Return (X, Y) of the center of cell containing provided text 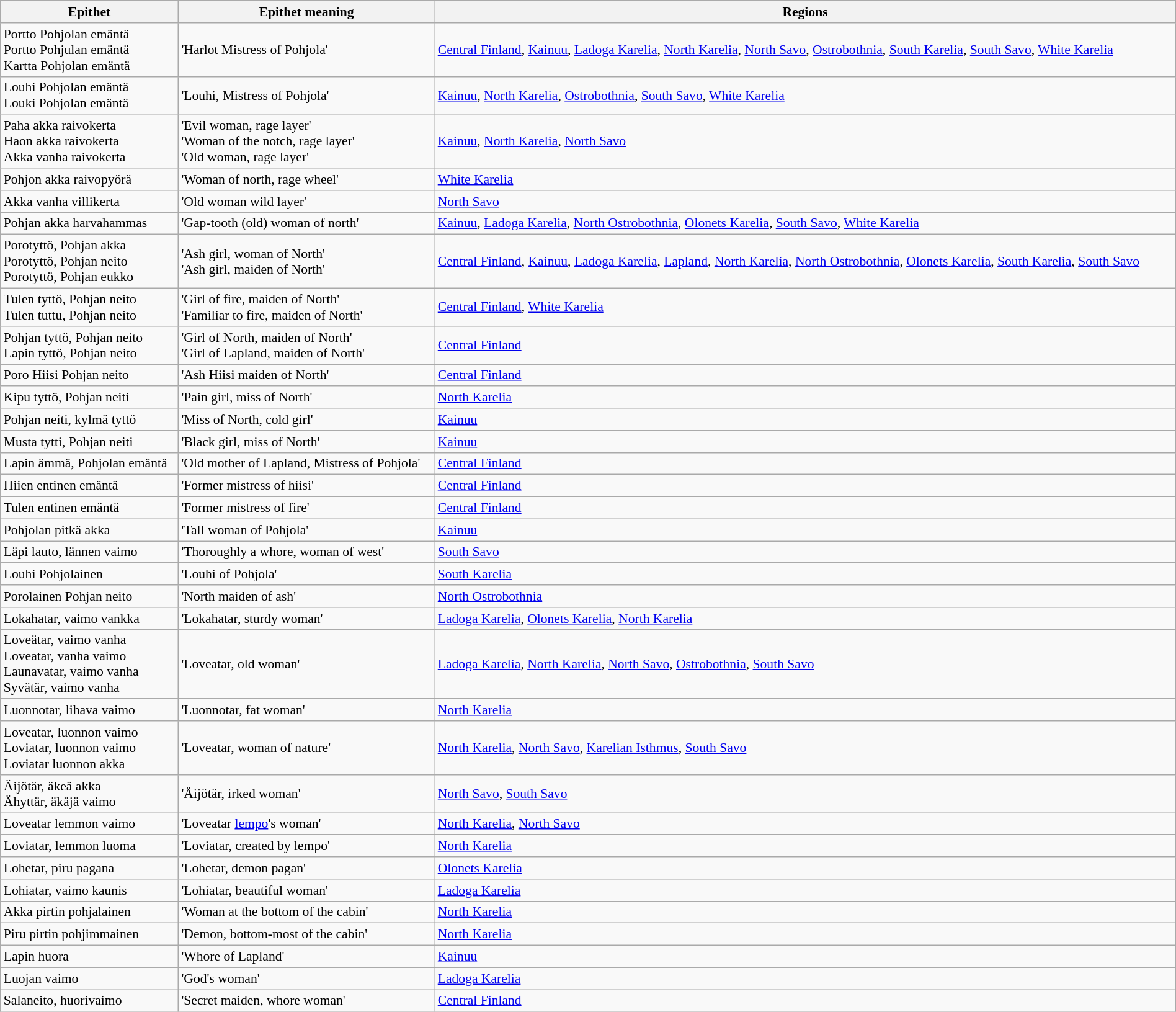
'Thoroughly a whore, woman of west' (306, 552)
'Woman at the bottom of the cabin' (306, 912)
Pohjan tyttö, Pohjan neitoLapin tyttö, Pohjan neito (89, 345)
Loveätar, vaimo vanhaLoveatar, vanha vaimoLaunavatar, vaimo vanhaSyvätär, vaimo vanha (89, 664)
'Ash girl, woman of North''Ash girl, maiden of North' (306, 262)
'Old mother of Lapland, Mistress of Pohjola' (306, 463)
North Savo, South Savo (805, 794)
'Loviatar, created by lempo' (306, 846)
North Karelia, North Savo, Karelian Isthmus, South Savo (805, 748)
'Whore of Lapland' (306, 957)
Central Finland, White Karelia (805, 308)
Lokahatar, vaimo vankka (89, 619)
South Savo (805, 552)
'Pain girl, miss of North' (306, 398)
Hiien entinen emäntä (89, 486)
Loveatar lemmon vaimo (89, 824)
'Lokahatar, sturdy woman' (306, 619)
Äijötär, äkeä akkaÄhyttär, äkäjä vaimo (89, 794)
Läpi lauto, lännen vaimo (89, 552)
Lohiatar, vaimo kaunis (89, 890)
'God's woman' (306, 978)
Epithet meaning (306, 12)
Pohjan neiti, kylmä tyttö (89, 419)
Loviatar, lemmon luoma (89, 846)
Pohjon akka raivopyörä (89, 179)
Tulen tyttö, Pohjan neitoTulen tuttu, Pohjan neito (89, 308)
Akka vanha villikerta (89, 202)
Kainuu, North Karelia, Ostrobothnia, South Savo, White Karelia (805, 96)
Musta tytti, Pohjan neiti (89, 442)
'Demon, bottom-most of the cabin' (306, 934)
Tulen entinen emäntä (89, 508)
Salaneito, huorivaimo (89, 1001)
Pohjan akka harvahammas (89, 223)
'Former mistress of fire' (306, 508)
'Louhi of Pohjola' (306, 575)
South Karelia (805, 575)
Kainuu, North Karelia, North Savo (805, 141)
Piru pirtin pohjimmainen (89, 934)
Porotyttö, Pohjan akkaPorotyttö, Pohjan neitoPorotyttö, Pohjan eukko (89, 262)
Lohetar, piru pagana (89, 868)
'Old woman wild layer' (306, 202)
Luonnotar, lihava vaimo (89, 710)
'Luonnotar, fat woman' (306, 710)
Regions (805, 12)
Louhi Pohjolan emäntäLouki Pohjolan emäntä (89, 96)
Ladoga Karelia, North Karelia, North Savo, Ostrobothnia, South Savo (805, 664)
'Girl of North, maiden of North''Girl of Lapland, maiden of North' (306, 345)
Louhi Pohjolainen (89, 575)
Epithet (89, 12)
'Ash Hiisi maiden of North' (306, 375)
Porolainen Pohjan neito (89, 596)
'Loveatar lempo's woman' (306, 824)
'Loveatar, woman of nature' (306, 748)
'Former mistress of hiisi' (306, 486)
'North maiden of ash' (306, 596)
'Miss of North, cold girl' (306, 419)
Ladoga Karelia, Olonets Karelia, North Karelia (805, 619)
Pohjolan pitkä akka (89, 530)
Central Finland, Kainuu, Ladoga Karelia, North Karelia, North Savo, Ostrobothnia, South Karelia, South Savo, White Karelia (805, 50)
Kipu tyttö, Pohjan neiti (89, 398)
'Black girl, miss of North' (306, 442)
'Girl of fire, maiden of North''Familiar to fire, maiden of North' (306, 308)
'Woman of north, rage wheel' (306, 179)
Akka pirtin pohjalainen (89, 912)
'Äijötär, irked woman' (306, 794)
'Harlot Mistress of Pohjola' (306, 50)
Olonets Karelia (805, 868)
Kainuu, Ladoga Karelia, North Ostrobothnia, Olonets Karelia, South Savo, White Karelia (805, 223)
'Loveatar, old woman' (306, 664)
'Evil woman, rage layer''Woman of the notch, rage layer''Old woman, rage layer' (306, 141)
'Gap-tooth (old) woman of north' (306, 223)
'Lohetar, demon pagan' (306, 868)
Portto Pohjolan emäntäPortto Pohjulan emäntäKartta Pohjolan emäntä (89, 50)
'Louhi, Mistress of Pohjola' (306, 96)
White Karelia (805, 179)
Lapin huora (89, 957)
North Karelia, North Savo (805, 824)
'Tall woman of Pohjola' (306, 530)
North Savo (805, 202)
Loveatar, luonnon vaimoLoviatar, luonnon vaimoLoviatar luonnon akka (89, 748)
North Ostrobothnia (805, 596)
'Lohiatar, beautiful woman' (306, 890)
Central Finland, Kainuu, Ladoga Karelia, Lapland, North Karelia, North Ostrobothnia, Olonets Karelia, South Karelia, South Savo (805, 262)
Poro Hiisi Pohjan neito (89, 375)
Paha akka raivokertaHaon akka raivokertaAkka vanha raivokerta (89, 141)
Luojan vaimo (89, 978)
'Secret maiden, whore woman' (306, 1001)
Lapin ämmä, Pohjolan emäntä (89, 463)
